Return [x, y] of the center of cell containing provided text 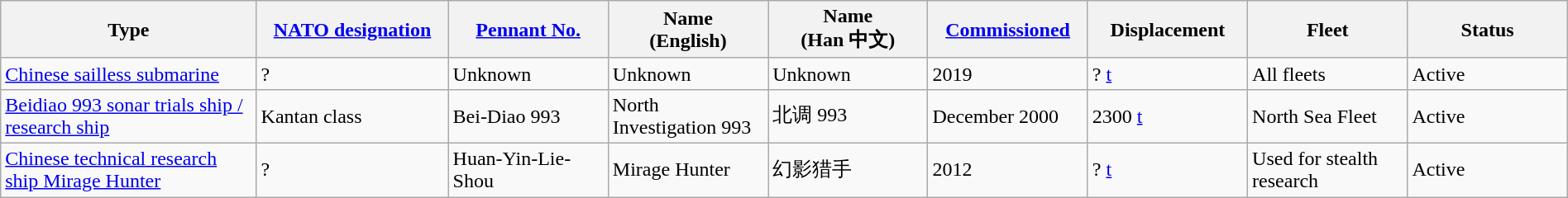
Fleet [1328, 30]
幻影猎手 [849, 170]
Name(English) [688, 30]
Beidiao 993 sonar trials ship / research ship [129, 115]
2019 [1007, 73]
All fleets [1328, 73]
December 2000 [1007, 115]
北调 993 [849, 115]
Bei-Diao 993 [528, 115]
Chinese technical research ship Mirage Hunter [129, 170]
Name(Han 中文) [849, 30]
Chinese sailless submarine [129, 73]
Kantan class [352, 115]
Used for stealth research [1328, 170]
North Investigation 993 [688, 115]
Huan-Yin-Lie-Shou [528, 170]
Displacement [1168, 30]
Commissioned [1007, 30]
2300 t [1168, 115]
Mirage Hunter [688, 170]
Type [129, 30]
Status [1487, 30]
2012 [1007, 170]
NATO designation [352, 30]
North Sea Fleet [1328, 115]
Pennant No. [528, 30]
